Search for the cell housing the specified text and yield its (x, y) center coordinate. 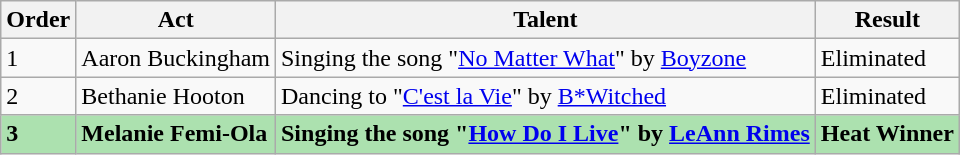
1 (38, 58)
Bethanie Hooton (176, 96)
Aaron Buckingham (176, 58)
3 (38, 134)
Talent (545, 20)
2 (38, 96)
Singing the song "How Do I Live" by LeAnn Rimes (545, 134)
Singing the song "No Matter What" by Boyzone (545, 58)
Result (887, 20)
Order (38, 20)
Heat Winner (887, 134)
Act (176, 20)
Melanie Femi-Ola (176, 134)
Dancing to "C'est la Vie" by B*Witched (545, 96)
